From the cell containing the given text, extract its center point as (x, y) coordinate. 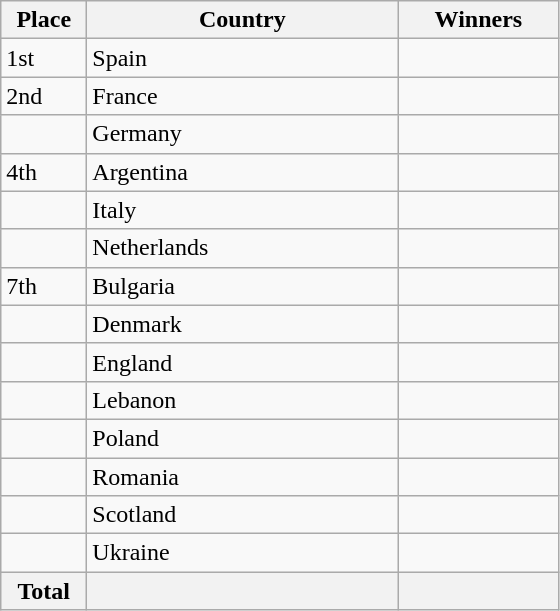
Place (44, 20)
Italy (242, 210)
Winners (478, 20)
Ukraine (242, 553)
7th (44, 286)
Lebanon (242, 400)
Spain (242, 58)
Argentina (242, 172)
England (242, 362)
Bulgaria (242, 286)
2nd (44, 96)
France (242, 96)
Netherlands (242, 248)
Poland (242, 438)
1st (44, 58)
Romania (242, 477)
4th (44, 172)
Total (44, 591)
Denmark (242, 324)
Scotland (242, 515)
Country (242, 20)
Germany (242, 134)
